For the text-containing cell, return its midpoint in [x, y] coordinate format. 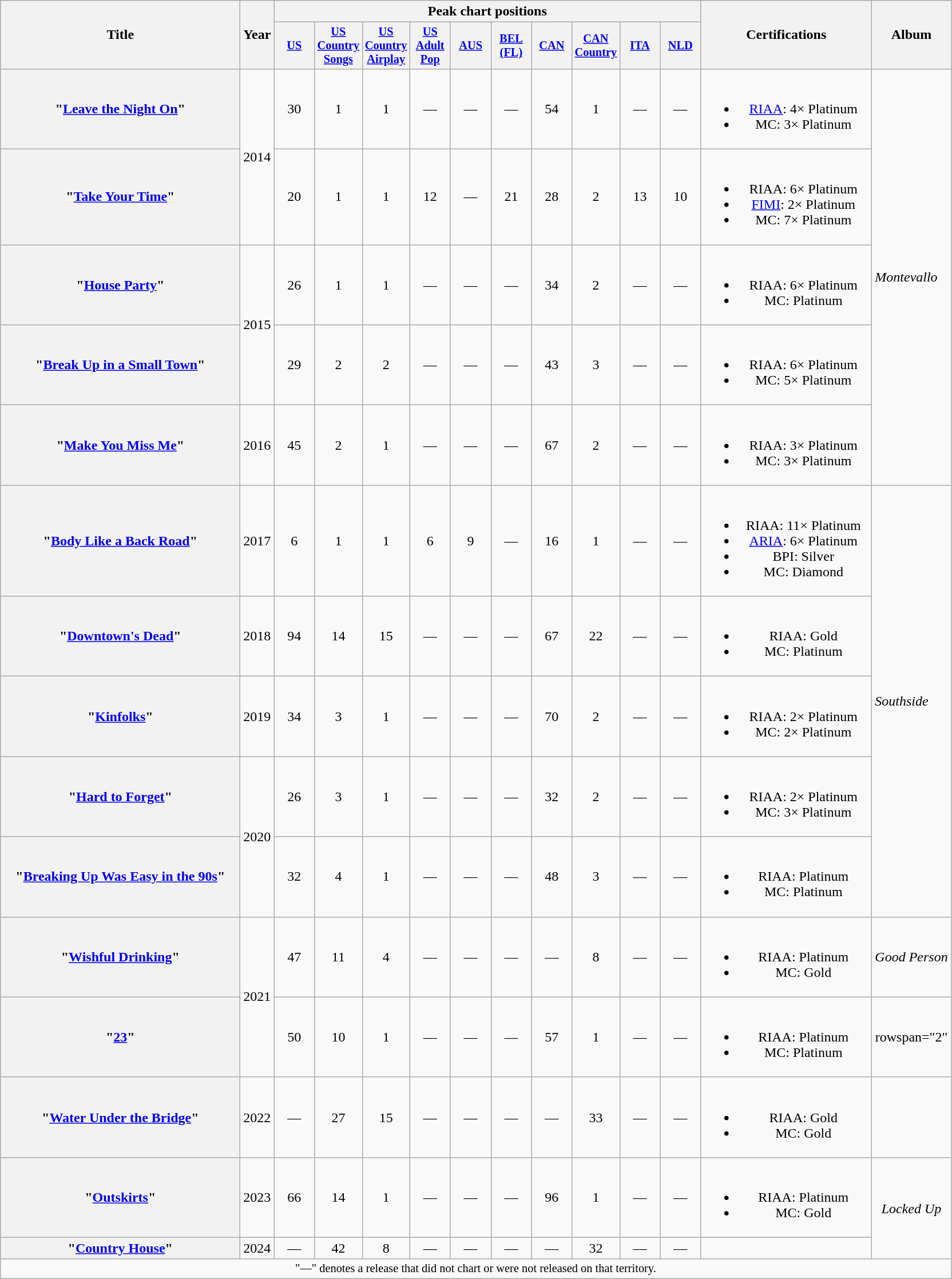
"Hard to Forget" [120, 797]
Southside [911, 701]
70 [552, 716]
96 [552, 1197]
CAN [552, 46]
Locked Up [911, 1208]
22 [596, 636]
30 [294, 109]
RIAA: 4× PlatinumMC: 3× Platinum [786, 109]
43 [552, 365]
Album [911, 35]
2022 [257, 1117]
"Kinfolks" [120, 716]
54 [552, 109]
28 [552, 197]
Year [257, 35]
RIAA: 11× PlatinumARIA: 6× PlatinumBPI: SilverMC: Diamond [786, 541]
2016 [257, 445]
"—" denotes a release that did not chart or were not released on that territory. [476, 1269]
21 [511, 197]
RIAA: GoldMC: Platinum [786, 636]
"House Party" [120, 285]
NLD [681, 46]
2017 [257, 541]
Montevallo [911, 277]
2020 [257, 837]
2018 [257, 636]
16 [552, 541]
13 [640, 197]
57 [552, 1037]
2023 [257, 1197]
"Break Up in a Small Town" [120, 365]
RIAA: 2× PlatinumMC: 3× Platinum [786, 797]
2019 [257, 716]
Certifications [786, 35]
"Body Like a Back Road" [120, 541]
Good Person [911, 957]
2014 [257, 157]
ITA [640, 46]
US Adult Pop [430, 46]
45 [294, 445]
"Wishful Drinking" [120, 957]
AUS [470, 46]
29 [294, 365]
Title [120, 35]
42 [339, 1248]
US [294, 46]
"Water Under the Bridge" [120, 1117]
BEL(FL) [511, 46]
RIAA: 6× PlatinumMC: 5× Platinum [786, 365]
11 [339, 957]
"Take Your Time" [120, 197]
"Outskirts" [120, 1197]
2024 [257, 1248]
US Country Airplay [386, 46]
RIAA: 3× PlatinumMC: 3× Platinum [786, 445]
50 [294, 1037]
27 [339, 1117]
94 [294, 636]
66 [294, 1197]
"Make You Miss Me" [120, 445]
RIAA: 6× PlatinumMC: Platinum [786, 285]
"Country House" [120, 1248]
48 [552, 877]
RIAA: 6× PlatinumFIMI: 2× PlatinumMC: 7× Platinum [786, 197]
RIAA: 2× PlatinumMC: 2× Platinum [786, 716]
2015 [257, 325]
rowspan="2" [911, 1037]
"Leave the Night On" [120, 109]
RIAA: GoldMC: Gold [786, 1117]
"Downtown's Dead" [120, 636]
33 [596, 1117]
2021 [257, 997]
Peak chart positions [487, 11]
47 [294, 957]
12 [430, 197]
"Breaking Up Was Easy in the 90s" [120, 877]
"23" [120, 1037]
US Country Songs [339, 46]
9 [470, 541]
CAN Country [596, 46]
20 [294, 197]
